Capture the cell that displays the provided text and extract its (X, Y) central coordinate. 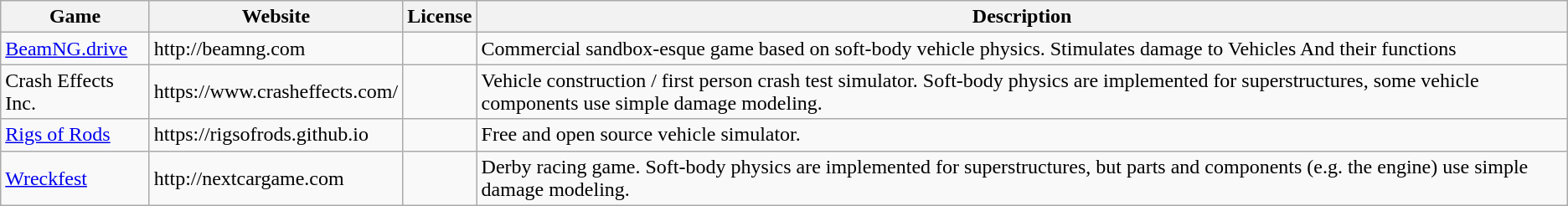
Rigs of Rods (75, 135)
Commercial sandbox-esque game based on soft-body vehicle physics. Stimulates damage to Vehicles And their functions (1022, 49)
Free and open source vehicle simulator. (1022, 135)
License (440, 17)
Crash Effects Inc. (75, 92)
Website (276, 17)
Wreckfest (75, 178)
http://nextcargame.com (276, 178)
http://beamng.com (276, 49)
Game (75, 17)
BeamNG.drive (75, 49)
Description (1022, 17)
https://rigsofrods.github.io (276, 135)
https://www.crasheffects.com/ (276, 92)
Derby racing game. Soft-body physics are implemented for superstructures, but parts and components (e.g. the engine) use simple damage modeling. (1022, 178)
